Scan for the cell matching the given text and deliver its [X, Y] coordinate at center. 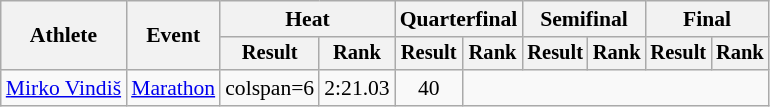
40 [429, 88]
Semifinal [584, 19]
Quarterfinal [459, 19]
Mirko Vindiš [64, 88]
Heat [308, 19]
Event [173, 36]
colspan=6 [270, 88]
2:21.03 [356, 88]
Final [706, 19]
Athlete [64, 36]
Marathon [173, 88]
